For the text-containing cell, return its midpoint in (X, Y) coordinate format. 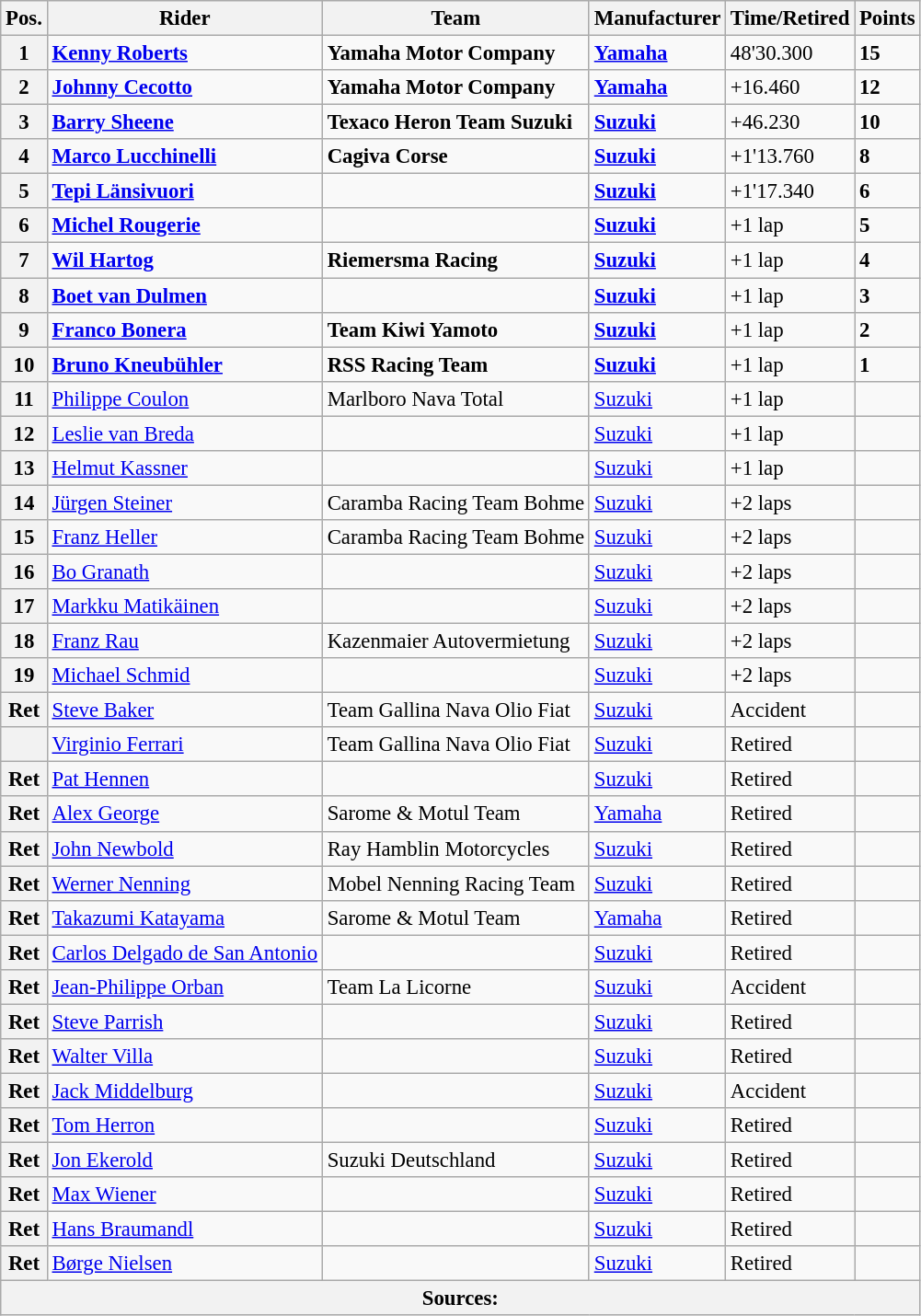
Barry Sheene (184, 122)
Takazumi Katayama (184, 918)
Tepi Länsivuori (184, 191)
Philippe Coulon (184, 398)
Pat Hennen (184, 779)
Michel Rougerie (184, 225)
7 (24, 260)
Kenny Roberts (184, 53)
Points (887, 18)
+16.460 (790, 87)
13 (24, 468)
Børge Nielsen (184, 1264)
Wil Hartog (184, 260)
+46.230 (790, 122)
11 (24, 398)
Manufacturer (657, 18)
9 (24, 329)
Boet van Dulmen (184, 295)
17 (24, 606)
Carlos Delgado de San Antonio (184, 952)
Mobel Nenning Racing Team (455, 883)
Marco Lucchinelli (184, 156)
+1'13.760 (790, 156)
Alex George (184, 814)
Cagiva Corse (455, 156)
Franco Bonera (184, 329)
14 (24, 502)
Jon Ekerold (184, 1160)
Max Wiener (184, 1195)
Franz Rau (184, 641)
Riemersma Racing (455, 260)
Time/Retired (790, 18)
Steve Parrish (184, 1022)
Markku Matikäinen (184, 606)
Rider (184, 18)
Sources: (460, 1299)
48'30.300 (790, 53)
Jack Middelburg (184, 1091)
Steve Baker (184, 710)
Jürgen Steiner (184, 502)
Texaco Heron Team Suzuki (455, 122)
18 (24, 641)
Leslie van Breda (184, 433)
Kazenmaier Autovermietung (455, 641)
Jean-Philippe Orban (184, 987)
16 (24, 571)
Pos. (24, 18)
+1'17.340 (790, 191)
John Newbold (184, 848)
Johnny Cecotto (184, 87)
Hans Braumandl (184, 1229)
Walter Villa (184, 1056)
Marlboro Nava Total (455, 398)
Team Kiwi Yamoto (455, 329)
Helmut Kassner (184, 468)
Franz Heller (184, 537)
RSS Racing Team (455, 364)
Werner Nenning (184, 883)
19 (24, 675)
Bo Granath (184, 571)
Team (455, 18)
Suzuki Deutschland (455, 1160)
Ray Hamblin Motorcycles (455, 848)
Virginio Ferrari (184, 745)
Bruno Kneubühler (184, 364)
Michael Schmid (184, 675)
Tom Herron (184, 1126)
Team La Licorne (455, 987)
